Capture the cell that displays the provided text and extract its [x, y] central coordinate. 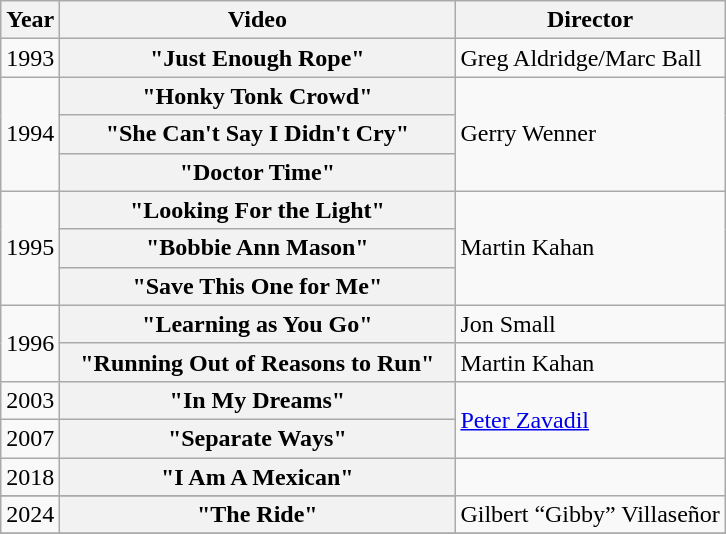
"Honky Tonk Crowd" [258, 96]
"The Ride" [258, 515]
"Looking For the Light" [258, 210]
"Separate Ways" [258, 438]
Year [30, 20]
Gerry Wenner [590, 134]
Peter Zavadil [590, 419]
1995 [30, 248]
"In My Dreams" [258, 400]
Greg Aldridge/Marc Ball [590, 58]
Gilbert “Gibby” Villaseñor [590, 515]
"Running Out of Reasons to Run" [258, 362]
"I Am A Mexican" [258, 477]
"Save This One for Me" [258, 286]
1994 [30, 134]
Video [258, 20]
"She Can't Say I Didn't Cry" [258, 134]
Director [590, 20]
"Bobbie Ann Mason" [258, 248]
2018 [30, 477]
2024 [30, 515]
1996 [30, 343]
Jon Small [590, 324]
"Doctor Time" [258, 172]
2003 [30, 400]
"Learning as You Go" [258, 324]
2007 [30, 438]
1993 [30, 58]
"Just Enough Rope" [258, 58]
